Capture the cell that displays the provided text and extract its (x, y) central coordinate. 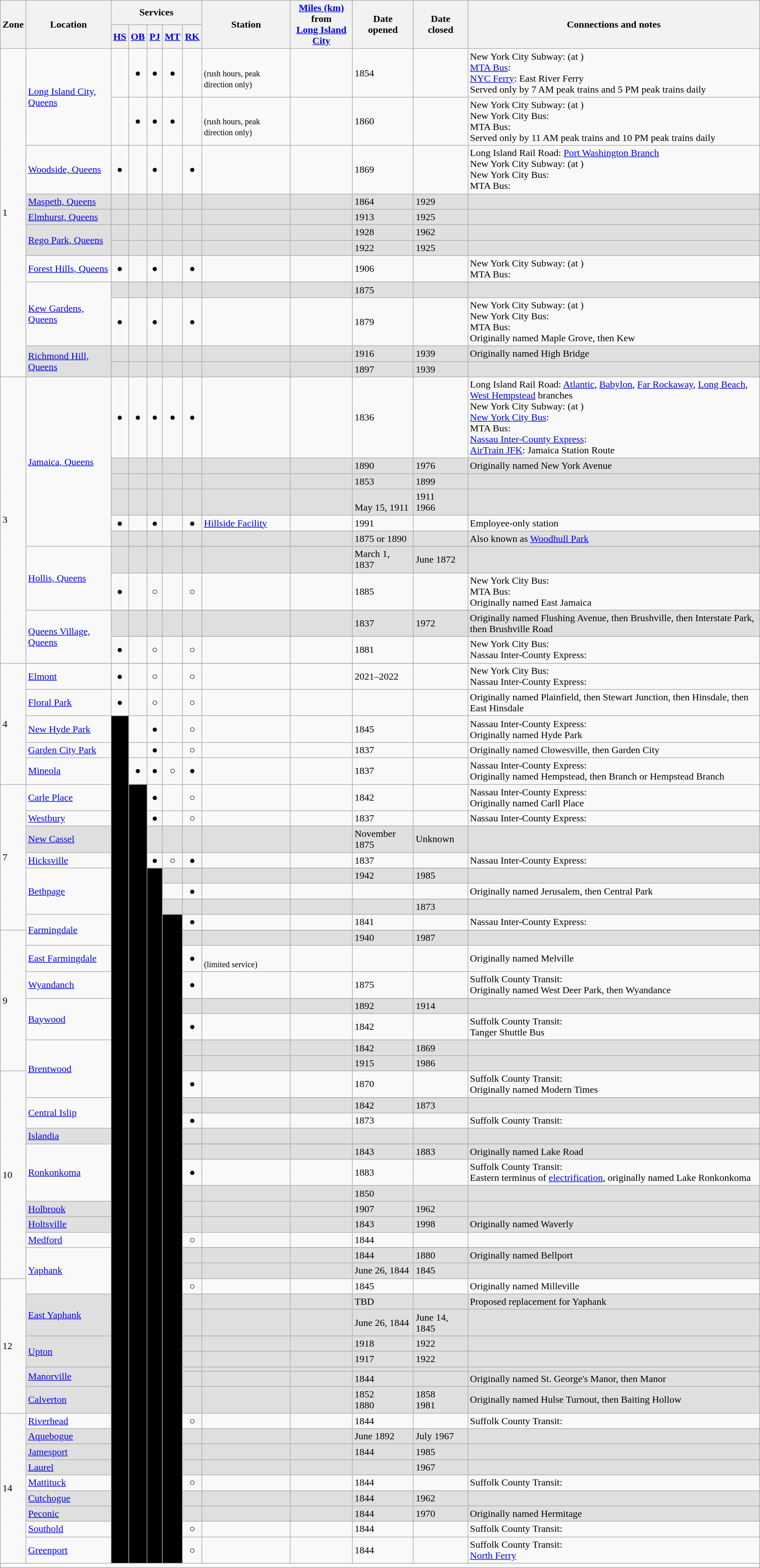
Suffolk County Transit: North Ferry (614, 1550)
7 (13, 857)
1915 (383, 1063)
May 15, 1911 (383, 502)
Suffolk County Transit: Eastern terminus of electrification, originally named Lake Ronkonkoma (614, 1172)
1 (13, 213)
East Yaphank (69, 1315)
1916 (383, 353)
1853 (383, 481)
1897 (383, 369)
1998 (440, 1224)
June 1892 (383, 1436)
1942 (383, 876)
Elmhurst, Queens (69, 217)
18581981 (440, 1400)
1854 (383, 73)
Originally named Flushing Avenue, then Brushville, then Interstate Park, then Brushville Road (614, 623)
14 (13, 1488)
Laurel (69, 1467)
New York City Bus: MTA Bus: Originally named East Jamaica (614, 591)
1972 (440, 623)
Cutchogue (69, 1498)
Calverton (69, 1400)
RK (192, 37)
Ronkonkoma (69, 1172)
East Farmingdale (69, 959)
1850 (383, 1193)
Jamaica, Queens (69, 461)
PJ (155, 37)
November 1875 (383, 839)
Medford (69, 1240)
Mineola (69, 771)
1913 (383, 217)
Yaphank (69, 1271)
Forest Hills, Queens (69, 269)
1987 (440, 938)
1836 (383, 418)
New York City Subway: (at )MTA Bus: (614, 269)
June 1872 (440, 560)
Maspeth, Queens (69, 201)
18521880 (383, 1400)
1970 (440, 1514)
Originally named Clowesville, then Garden City (614, 750)
Miles (km) fromLong Island City (322, 24)
9 (13, 1000)
Mattituck (69, 1483)
Aquebogue (69, 1436)
Proposed replacement for Yaphank (614, 1302)
19111966 (440, 502)
1880 (440, 1255)
10 (13, 1175)
Hicksville (69, 860)
1899 (440, 481)
Originally named New York Avenue (614, 466)
1860 (383, 121)
Originally named High Bridge (614, 353)
MT (173, 37)
Nassau Inter-County Express: Originally named Hempstead, then Branch or Hempstead Branch (614, 771)
Bethpage (69, 891)
Hillside Facility (246, 523)
Long Island Rail Road: Port Washington BranchNew York City Subway: (at )New York City Bus: MTA Bus: (614, 170)
Jamesport (69, 1452)
1881 (383, 650)
Upton (69, 1351)
2021–2022 (383, 676)
1864 (383, 201)
Kew Gardens, Queens (69, 314)
1879 (383, 322)
Southold (69, 1529)
Baywood (69, 1019)
Westbury (69, 819)
Employee-only station (614, 523)
1875 or 1890 (383, 539)
Nassau Inter-County Express: Originally named Carll Place (614, 797)
1991 (383, 523)
Dateclosed (440, 24)
Also known as Woodhull Park (614, 539)
Peconic (69, 1514)
Richmond Hill, Queens (69, 361)
1890 (383, 466)
Farmingdale (69, 930)
1940 (383, 938)
TBD (383, 1302)
1914 (440, 1006)
June 14, 1845 (440, 1323)
Rego Park, Queens (69, 240)
Brentwood (69, 1068)
(limited service) (246, 959)
Garden City Park (69, 750)
Holbrook (69, 1209)
New York City Subway: (at )New York City Bus: MTA Bus: Originally named Maple Grove, then Kew (614, 322)
1929 (440, 201)
Elmont (69, 676)
New Hyde Park (69, 729)
Manorville (69, 1376)
Holtsville (69, 1224)
New York City Subway: (at )MTA Bus: NYC Ferry: East River FerryServed only by 7 AM peak trains and 5 PM peak trains daily (614, 73)
1870 (383, 1084)
3 (13, 520)
Connections and notes (614, 24)
Originally named Hermitage (614, 1514)
Dateopened (383, 24)
Originally named Jerusalem, then Central Park (614, 891)
Services (157, 13)
Location (69, 24)
Originally named Plainfield, then Stewart Junction, then Hinsdale, then East Hinsdale (614, 703)
Riverhead (69, 1421)
1841 (383, 922)
Woodside, Queens (69, 170)
1892 (383, 1006)
Originally named Bellport (614, 1255)
1976 (440, 466)
Originally named Lake Road (614, 1152)
March 1, 1837 (383, 560)
Long Island City,Queens (69, 97)
1928 (383, 232)
Hollis, Queens (69, 578)
July 1967 (440, 1436)
Originally named Melville (614, 959)
Islandia (69, 1136)
Originally named Milleville (614, 1286)
1907 (383, 1209)
1906 (383, 269)
Central Islip (69, 1113)
1986 (440, 1063)
Zone (13, 24)
Originally named Hulse Turnout, then Baiting Hollow (614, 1400)
HS (120, 37)
1967 (440, 1467)
1917 (383, 1359)
4 (13, 723)
Greenport (69, 1550)
New Cassel (69, 839)
OB (138, 37)
Suffolk County Transit: Originally named Modern Times (614, 1084)
Originally named Waverly (614, 1224)
New York City Subway: (at )New York City Bus: MTA Bus: Served only by 11 AM peak trains and 10 PM peak trains daily (614, 121)
Carle Place (69, 797)
Originally named St. George's Manor, then Manor (614, 1379)
Queens Village,Queens (69, 637)
Unknown (440, 839)
1885 (383, 591)
Suffolk County Transit: Originally named West Deer Park, then Wyandance (614, 985)
Floral Park (69, 703)
1918 (383, 1343)
12 (13, 1346)
Nassau Inter-County Express: Originally named Hyde Park (614, 729)
Suffolk County Transit: Tanger Shuttle Bus (614, 1027)
Station (246, 24)
Wyandanch (69, 985)
